Search for the cell housing the specified text and yield its (X, Y) center coordinate. 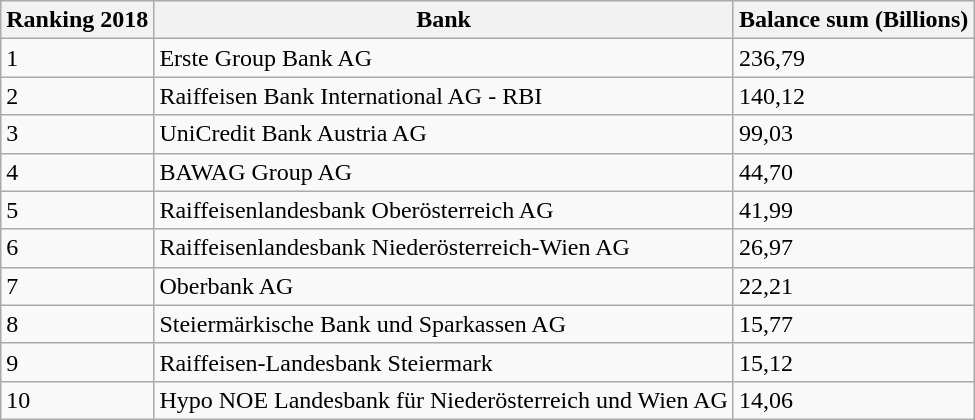
22,21 (853, 286)
Raiffeisen-Landesbank Steiermark (444, 362)
8 (78, 324)
15,12 (853, 362)
236,79 (853, 58)
9 (78, 362)
BAWAG Group AG (444, 172)
99,03 (853, 134)
Erste Group Bank AG (444, 58)
UniCredit Bank Austria AG (444, 134)
Raiffeisenlandesbank Niederösterreich-Wien AG (444, 248)
Raiffeisen Bank International AG - RBI (444, 96)
26,97 (853, 248)
15,77 (853, 324)
140,12 (853, 96)
Ranking 2018 (78, 20)
7 (78, 286)
4 (78, 172)
10 (78, 400)
Bank (444, 20)
Hypo NOE Landesbank für Niederösterreich und Wien AG (444, 400)
5 (78, 210)
3 (78, 134)
Steiermärkische Bank und Sparkassen AG (444, 324)
Balance sum (Billions) (853, 20)
Raiffeisenlandesbank Oberösterreich AG (444, 210)
6 (78, 248)
41,99 (853, 210)
2 (78, 96)
44,70 (853, 172)
1 (78, 58)
Oberbank AG (444, 286)
14,06 (853, 400)
